Output the (X, Y) coordinate of the center of the cell containing the given text.  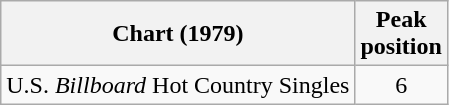
Chart (1979) (178, 34)
Peakposition (401, 34)
U.S. Billboard Hot Country Singles (178, 85)
6 (401, 85)
